Extract the (X, Y) coordinate from the center of the cell holding the provided text.  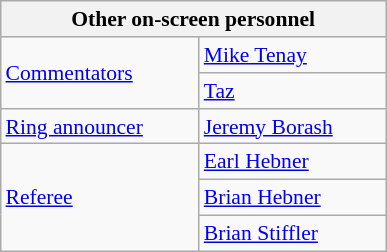
Brian Hebner (292, 197)
Jeremy Borash (292, 126)
Commentators (100, 72)
Taz (292, 91)
Referee (100, 198)
Ring announcer (100, 126)
Other on-screen personnel (194, 19)
Brian Stiffler (292, 233)
Mike Tenay (292, 55)
Earl Hebner (292, 162)
